Output the [x, y] coordinate of the center of the cell containing the given text.  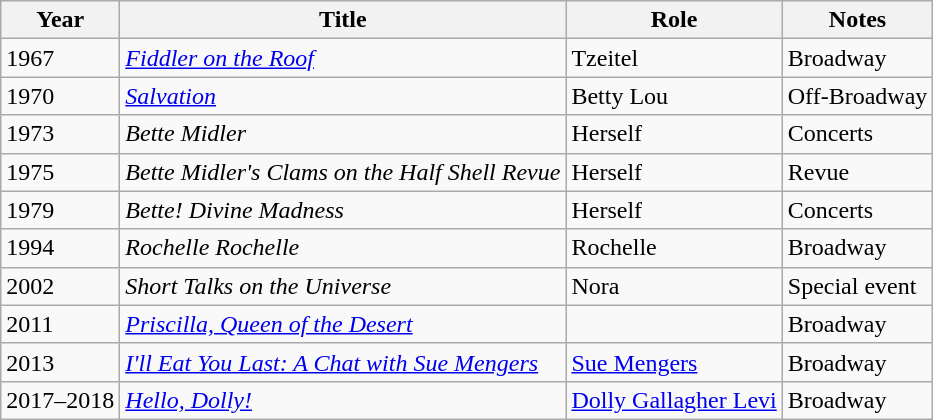
Role [674, 20]
Rochelle Rochelle [343, 248]
1967 [60, 58]
Rochelle [674, 248]
Tzeitel [674, 58]
Hello, Dolly! [343, 400]
Revue [858, 172]
Nora [674, 286]
Special event [858, 286]
Bette Midler's Clams on the Half Shell Revue [343, 172]
Year [60, 20]
2002 [60, 286]
Off-Broadway [858, 96]
I'll Eat You Last: A Chat with Sue Mengers [343, 362]
Bette! Divine Madness [343, 210]
Bette Midler [343, 134]
Title [343, 20]
1979 [60, 210]
2013 [60, 362]
Betty Lou [674, 96]
Dolly Gallagher Levi [674, 400]
2011 [60, 324]
Short Talks on the Universe [343, 286]
1994 [60, 248]
1970 [60, 96]
2017–2018 [60, 400]
Fiddler on the Roof [343, 58]
Priscilla, Queen of the Desert [343, 324]
Salvation [343, 96]
Notes [858, 20]
1973 [60, 134]
1975 [60, 172]
Sue Mengers [674, 362]
